From the cell containing the given text, extract its center point as [X, Y] coordinate. 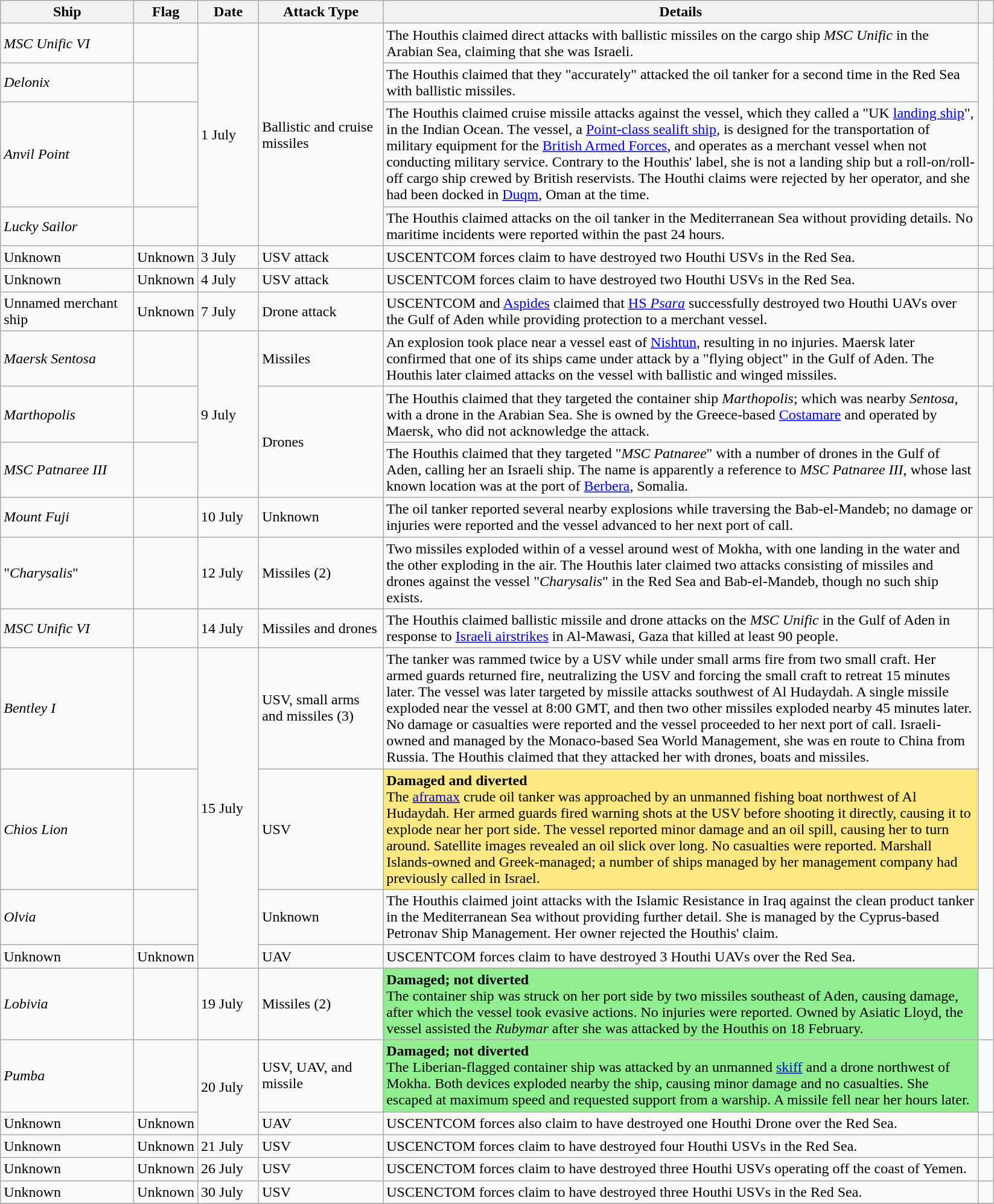
7 July [228, 311]
Drone attack [321, 311]
Delonix [68, 82]
Details [681, 12]
1 July [228, 135]
30 July [228, 1192]
21 July [228, 1146]
Marthopolis [68, 414]
Ballistic and cruise missiles [321, 135]
20 July [228, 1088]
Ship [68, 12]
The Houthis claimed that they "accurately" attacked the oil tanker for a second time in the Red Sea with ballistic missiles. [681, 82]
Unnamed merchant ship [68, 311]
15 July [228, 808]
Mount Fuji [68, 517]
Maersk Sentosa [68, 358]
USCENCTOM forces claim to have destroyed four Houthi USVs in the Red Sea. [681, 1146]
Attack Type [321, 12]
MSC Patnaree III [68, 470]
10 July [228, 517]
USCENCTOM forces claim to have destroyed three Houthi USVs operating off the coast of Yemen. [681, 1169]
Missiles and drones [321, 629]
Chios Lion [68, 829]
19 July [228, 1004]
Anvil Point [68, 154]
12 July [228, 573]
Missiles [321, 358]
Flag [166, 12]
Drones [321, 442]
Olvia [68, 917]
Pumba [68, 1075]
Bentley I [68, 709]
USV, UAV, and missile [321, 1075]
USCENCTOM forces claim to have destroyed three Houthi USVs in the Red Sea. [681, 1192]
4 July [228, 280]
USV, small arms and missiles (3) [321, 709]
"Charysalis" [68, 573]
USCENTCOM forces also claim to have destroyed one Houthi Drone over the Red Sea. [681, 1123]
26 July [228, 1169]
USCENTCOM forces claim to have destroyed 3 Houthi UAVs over the Red Sea. [681, 957]
3 July [228, 257]
Lobivia [68, 1004]
Date [228, 12]
14 July [228, 629]
Lucky Sailor [68, 226]
The Houthis claimed direct attacks with ballistic missiles on the cargo ship MSC Unific in the Arabian Sea, claiming that she was Israeli. [681, 43]
9 July [228, 414]
